Scan for the cell matching the given text and deliver its [x, y] coordinate at center. 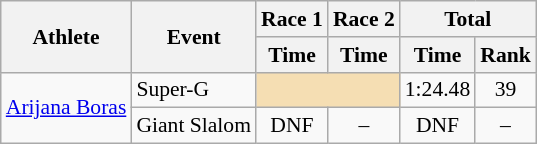
Super-G [194, 90]
Rank [506, 55]
Event [194, 36]
Athlete [66, 36]
1:24.48 [438, 90]
Giant Slalom [194, 126]
Arijana Boras [66, 108]
Total [468, 19]
Race 1 [292, 19]
Race 2 [364, 19]
39 [506, 90]
